From the cell containing the given text, extract its center point as [X, Y] coordinate. 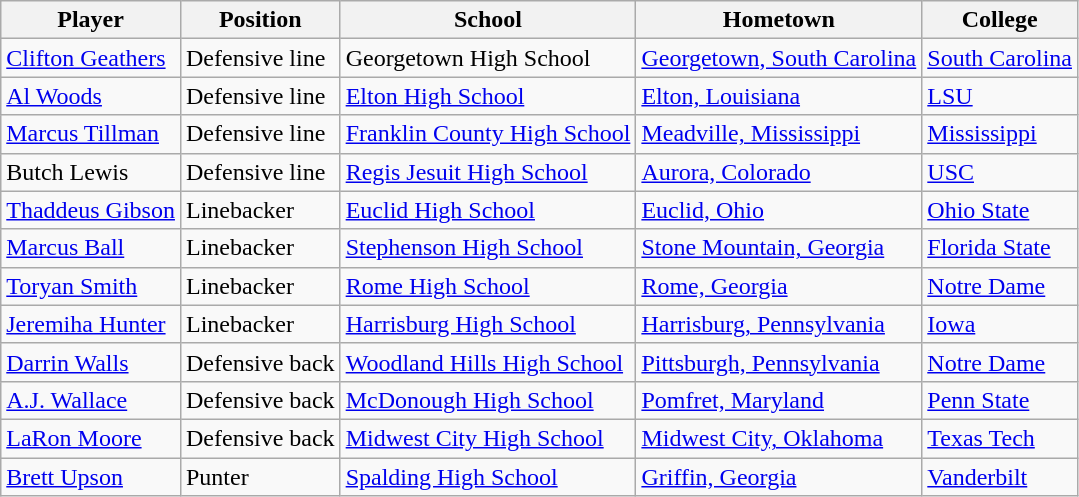
Woodland Hills High School [488, 362]
Midwest City, Oklahoma [779, 438]
Regis Jesuit High School [488, 172]
LaRon Moore [91, 438]
Ohio State [1000, 210]
Brett Upson [91, 477]
Harrisburg, Pennsylvania [779, 324]
Griffin, Georgia [779, 477]
South Carolina [1000, 58]
Aurora, Colorado [779, 172]
Georgetown High School [488, 58]
Clifton Geathers [91, 58]
Rome High School [488, 286]
Euclid High School [488, 210]
McDonough High School [488, 400]
Pomfret, Maryland [779, 400]
Pittsburgh, Pennsylvania [779, 362]
Al Woods [91, 96]
Jeremiha Hunter [91, 324]
Butch Lewis [91, 172]
Spalding High School [488, 477]
A.J. Wallace [91, 400]
USC [1000, 172]
College [1000, 20]
Midwest City High School [488, 438]
LSU [1000, 96]
Florida State [1000, 248]
Vanderbilt [1000, 477]
Rome, Georgia [779, 286]
Hometown [779, 20]
Marcus Tillman [91, 134]
School [488, 20]
Meadville, Mississippi [779, 134]
Elton High School [488, 96]
Toryan Smith [91, 286]
Darrin Walls [91, 362]
Euclid, Ohio [779, 210]
Harrisburg High School [488, 324]
Stone Mountain, Georgia [779, 248]
Stephenson High School [488, 248]
Penn State [1000, 400]
Player [91, 20]
Thaddeus Gibson [91, 210]
Mississippi [1000, 134]
Marcus Ball [91, 248]
Texas Tech [1000, 438]
Elton, Louisiana [779, 96]
Georgetown, South Carolina [779, 58]
Position [260, 20]
Franklin County High School [488, 134]
Iowa [1000, 324]
Punter [260, 477]
